From the cell containing the given text, extract its center point as (X, Y) coordinate. 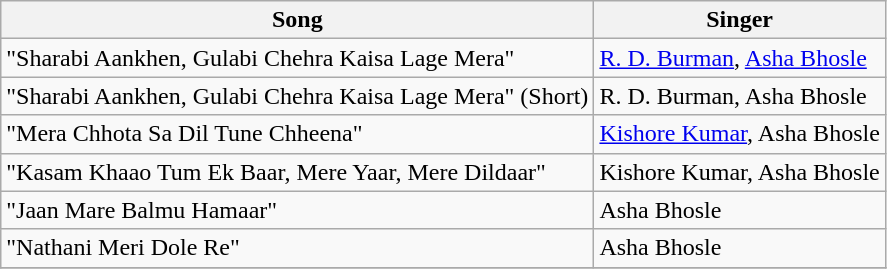
Song (298, 20)
"Sharabi Aankhen, Gulabi Chehra Kaisa Lage Mera" (Short) (298, 96)
"Jaan Mare Balmu Hamaar" (298, 210)
"Kasam Khaao Tum Ek Baar, Mere Yaar, Mere Dildaar" (298, 172)
Singer (740, 20)
"Mera Chhota Sa Dil Tune Chheena" (298, 134)
"Sharabi Aankhen, Gulabi Chehra Kaisa Lage Mera" (298, 58)
"Nathani Meri Dole Re" (298, 248)
